Determine the [X, Y] coordinate at the center of the cell enclosing the given text.  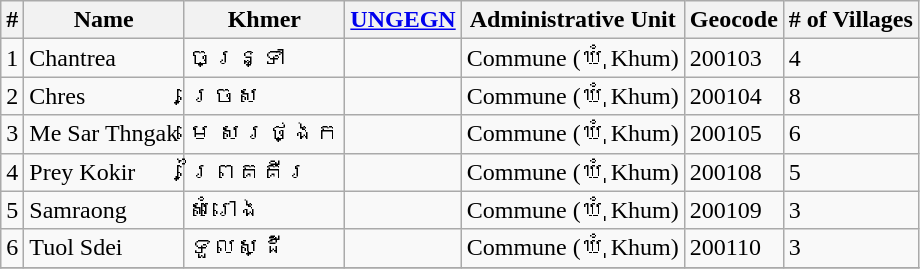
Chantrea [104, 58]
# of Villages [850, 20]
សំរោង [264, 210]
ទួលស្ដី [264, 248]
200103 [734, 58]
2 [12, 96]
ព្រៃគគីរ [264, 172]
ចន្ទ្រា [264, 58]
200105 [734, 134]
# [12, 20]
200110 [734, 248]
200108 [734, 172]
8 [850, 96]
Administrative Unit [572, 20]
Name [104, 20]
Chres [104, 96]
UNGEGN [403, 20]
200104 [734, 96]
1 [12, 58]
Geocode [734, 20]
200109 [734, 210]
Me Sar Thngak [104, 134]
Tuol Sdei [104, 248]
Khmer [264, 20]
Prey Kokir [104, 172]
ច្រេស [264, 96]
មេ សរថ្ងក [264, 134]
Samraong [104, 210]
